Provide the [X, Y] coordinate of the cell's center where the given text is located.  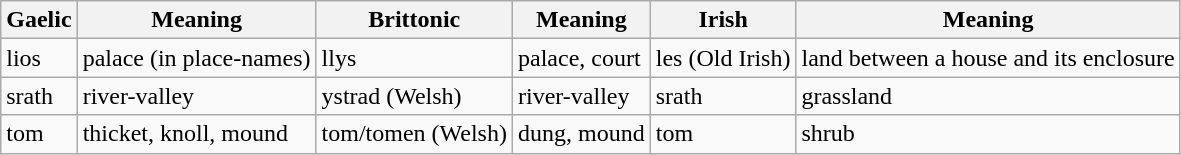
grassland [988, 96]
tom/tomen (Welsh) [414, 134]
lios [39, 58]
shrub [988, 134]
llys [414, 58]
thicket, knoll, mound [196, 134]
Gaelic [39, 20]
les (Old Irish) [723, 58]
palace, court [581, 58]
ystrad (Welsh) [414, 96]
dung, mound [581, 134]
Brittonic [414, 20]
palace (in place-names) [196, 58]
land between a house and its enclosure [988, 58]
Irish [723, 20]
